Return [x, y] of the center of cell containing provided text 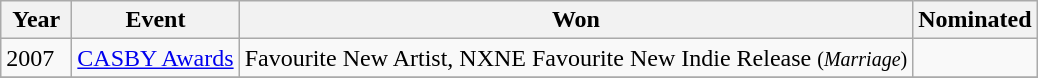
2007 [36, 58]
Year [36, 20]
Won [576, 20]
CASBY Awards [156, 58]
Favourite New Artist, NXNE Favourite New Indie Release (Marriage) [576, 58]
Nominated [975, 20]
Event [156, 20]
